Capture the cell that displays the provided text and extract its (X, Y) central coordinate. 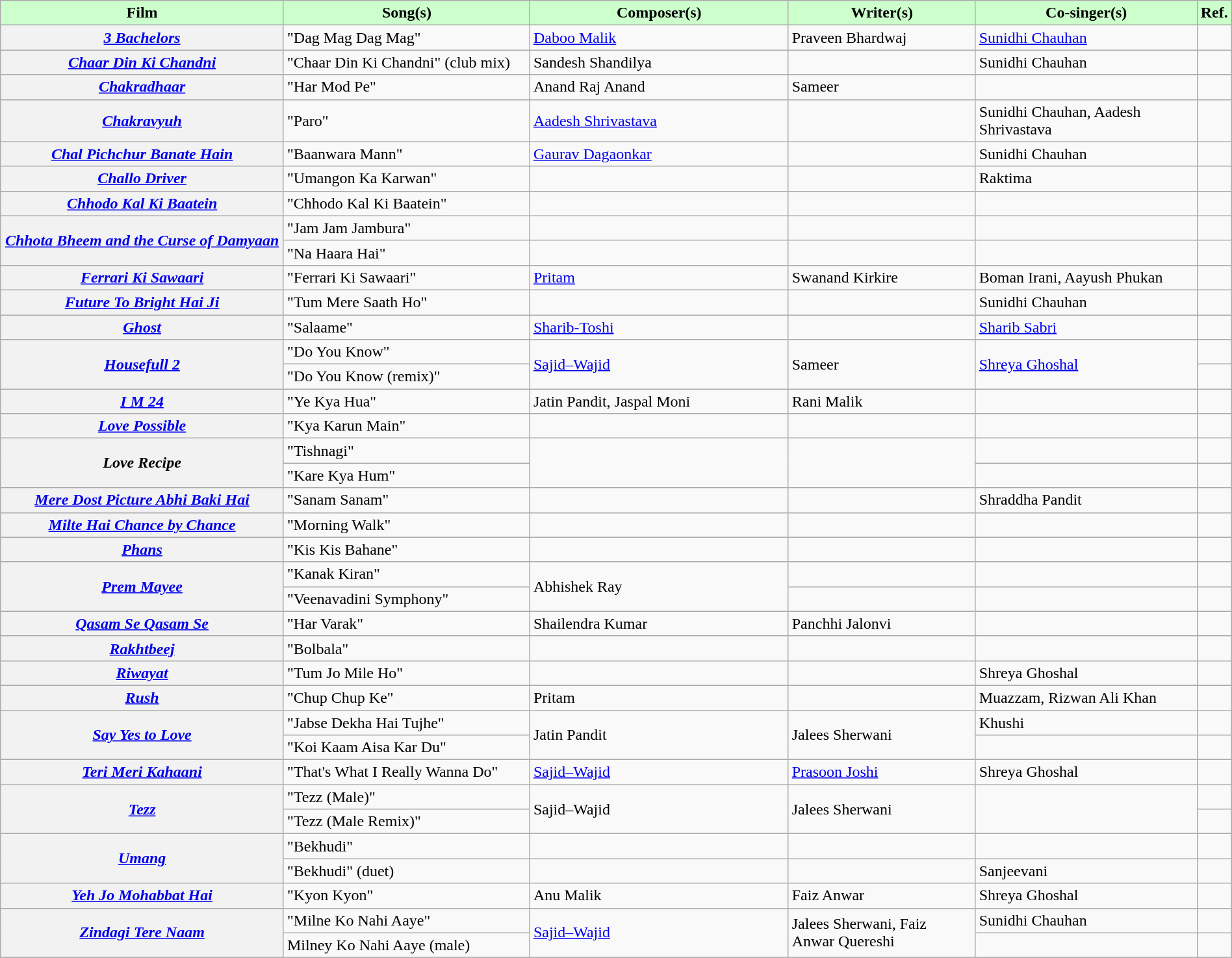
"Tum Mere Saath Ho" (407, 302)
"Baanwara Mann" (407, 154)
Jatin Pandit, Jaspal Moni (659, 401)
"Kare Kya Hum" (407, 475)
Co-singer(s) (1086, 13)
"That's What I Really Wanna Do" (407, 772)
"Jabse Dekha Hai Tujhe" (407, 723)
Aadesh Shrivastava (659, 121)
Sanjeevani (1086, 871)
Sandesh Shandilya (659, 62)
Writer(s) (882, 13)
Yeh Jo Mohabbat Hai (142, 896)
Jalees Sherwani, Faiz Anwar Quereshi (882, 933)
"Veenavadini Symphony" (407, 599)
Qasam Se Qasam Se (142, 624)
"Chup Chup Ke" (407, 698)
Swanand Kirkire (882, 277)
Faiz Anwar (882, 896)
3 Bachelors (142, 38)
Teri Meri Kahaani (142, 772)
Raktima (1086, 179)
Daboo Malik (659, 38)
I M 24 (142, 401)
"Do You Know" (407, 352)
Muazzam, Rizwan Ali Khan (1086, 698)
"Kanak Kiran" (407, 574)
"Paro" (407, 121)
"Ye Kya Hua" (407, 401)
Say Yes to Love (142, 735)
Film (142, 13)
"Jam Jam Jambura" (407, 228)
"Tishnagi" (407, 451)
Rani Malik (882, 401)
Tezz (142, 809)
Future To Bright Hai Ji (142, 302)
"Tezz (Male)" (407, 797)
"Kya Karun Main" (407, 426)
"Salaame" (407, 327)
Rakhtbeej (142, 648)
Rush (142, 698)
Shailendra Kumar (659, 624)
Chaar Din Ki Chandni (142, 62)
Chakradhaar (142, 87)
Sharib-Toshi (659, 327)
"Morning Walk" (407, 525)
"Koi Kaam Aisa Kar Du" (407, 748)
"Kyon Kyon" (407, 896)
"Chaar Din Ki Chandni" (club mix) (407, 62)
Abhishek Ray (659, 586)
Love Recipe (142, 463)
Ghost (142, 327)
"Bolbala" (407, 648)
"Do You Know (remix)" (407, 377)
Love Possible (142, 426)
"Umangon Ka Karwan" (407, 179)
Prem Mayee (142, 586)
Milte Hai Chance by Chance (142, 525)
Ref. (1214, 13)
Khushi (1086, 723)
"Milne Ko Nahi Aaye" (407, 920)
Phans (142, 549)
Sunidhi Chauhan, Aadesh Shrivastava (1086, 121)
Chakravyuh (142, 121)
Umang (142, 859)
Anand Raj Anand (659, 87)
Mere Dost Picture Abhi Baki Hai (142, 500)
"Kis Kis Bahane" (407, 549)
Panchhi Jalonvi (882, 624)
Chal Pichchur Banate Hain (142, 154)
Chhota Bheem and the Curse of Damyaan (142, 240)
"Tezz (Male Remix)" (407, 822)
"Chhodo Kal Ki Baatein" (407, 203)
Sharib Sabri (1086, 327)
"Ferrari Ki Sawaari" (407, 277)
Anu Malik (659, 896)
Zindagi Tere Naam (142, 933)
"Har Varak" (407, 624)
Chhodo Kal Ki Baatein (142, 203)
"Tum Jo Mile Ho" (407, 673)
"Dag Mag Dag Mag" (407, 38)
Song(s) (407, 13)
Riwayat (142, 673)
Challo Driver (142, 179)
"Bekhudi" (duet) (407, 871)
Praveen Bhardwaj (882, 38)
Shraddha Pandit (1086, 500)
Composer(s) (659, 13)
"Na Haara Hai" (407, 253)
"Bekhudi" (407, 846)
Boman Irani, Aayush Phukan (1086, 277)
"Har Mod Pe" (407, 87)
Milney Ko Nahi Aaye (male) (407, 945)
Gaurav Dagaonkar (659, 154)
Jatin Pandit (659, 735)
Ferrari Ki Sawaari (142, 277)
Prasoon Joshi (882, 772)
Housefull 2 (142, 364)
"Sanam Sanam" (407, 500)
